Determine the [x, y] coordinate at the center of the cell enclosing the given text.  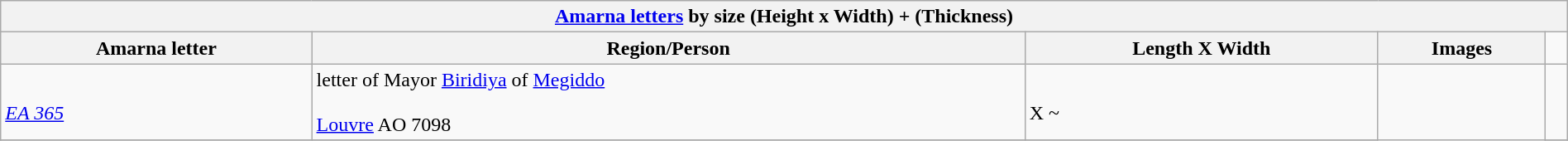
X ~ [1201, 102]
Images [1461, 48]
Length X Width [1201, 48]
letter of Mayor Biridiya of Megiddo Louvre AO 7098 [668, 102]
Region/Person [668, 48]
EA 365 [156, 102]
Amarna letter [156, 48]
Amarna letters by size (Height x Width) + (Thickness) [784, 17]
